Capture the cell that displays the provided text and extract its (X, Y) central coordinate. 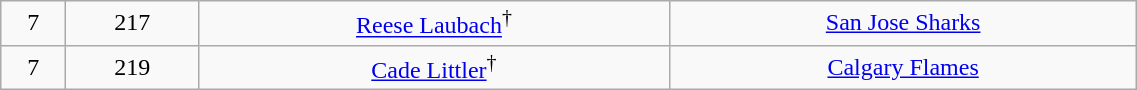
217 (132, 24)
San Jose Sharks (902, 24)
Calgary Flames (902, 68)
Cade Littler† (434, 68)
219 (132, 68)
Reese Laubach† (434, 24)
